Capture the cell that displays the provided text and extract its [X, Y] central coordinate. 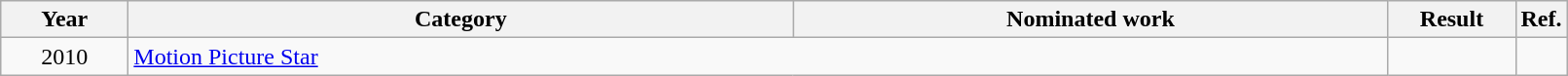
Ref. [1542, 19]
Motion Picture Star [758, 57]
2010 [64, 57]
Result [1452, 19]
Year [64, 19]
Nominated work [1090, 19]
Category [461, 19]
